Find where the given text appears and provide that cell's center as [x, y] coordinate. 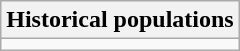
Historical populations [120, 20]
